Provide the [x, y] coordinate of the cell's center where the given text is located.  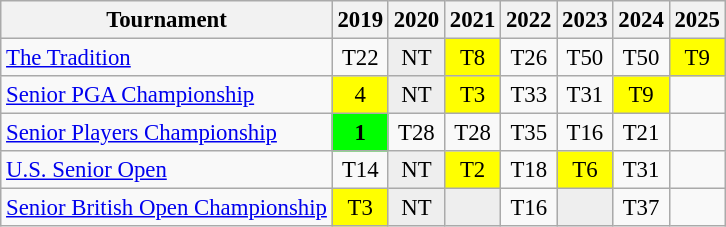
T26 [529, 58]
2021 [472, 20]
The Tradition [166, 58]
T33 [529, 95]
1 [360, 133]
T6 [585, 170]
T2 [472, 170]
2019 [360, 20]
Tournament [166, 20]
4 [360, 95]
T8 [472, 58]
2025 [697, 20]
T14 [360, 170]
2023 [585, 20]
T37 [641, 208]
Senior PGA Championship [166, 95]
T18 [529, 170]
T21 [641, 133]
T22 [360, 58]
2024 [641, 20]
2020 [416, 20]
Senior Players Championship [166, 133]
U.S. Senior Open [166, 170]
T35 [529, 133]
2022 [529, 20]
Senior British Open Championship [166, 208]
